Capture the cell that displays the provided text and extract its [X, Y] central coordinate. 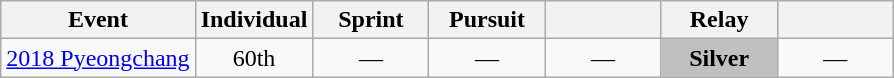
Event [98, 20]
Sprint [371, 20]
Pursuit [487, 20]
60th [254, 58]
Individual [254, 20]
Relay [719, 20]
2018 Pyeongchang [98, 58]
Silver [719, 58]
